Capture the cell that displays the provided text and extract its [x, y] central coordinate. 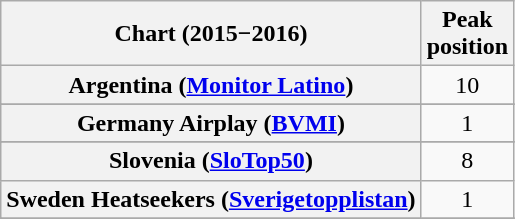
10 [467, 85]
8 [467, 161]
Slovenia (SloTop50) [211, 161]
Chart (2015−2016) [211, 34]
Germany Airplay (BVMI) [211, 123]
Peakposition [467, 34]
Sweden Heatseekers (Sverigetopplistan) [211, 199]
Argentina (Monitor Latino) [211, 85]
